Locate the cell with the specified text and output its [X, Y] center coordinate. 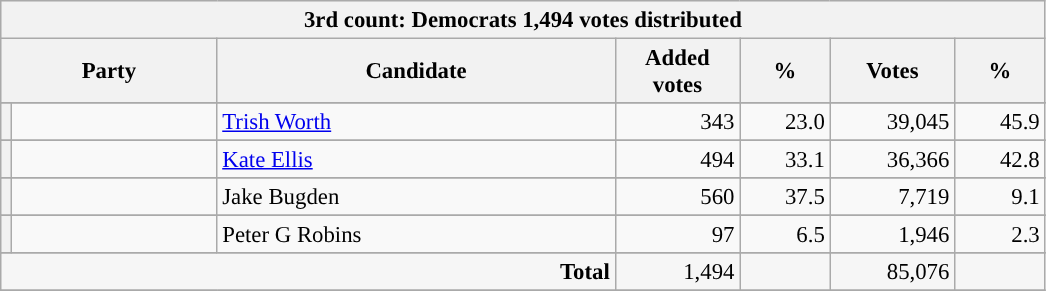
Kate Ellis [416, 160]
Peter G Robins [416, 235]
Trish Worth [416, 122]
1,946 [892, 235]
Jake Bugden [416, 197]
42.8 [1000, 160]
343 [678, 122]
2.3 [1000, 235]
9.1 [1000, 197]
33.1 [785, 160]
6.5 [785, 235]
97 [678, 235]
Votes [892, 72]
39,045 [892, 122]
7,719 [892, 197]
Added votes [678, 72]
37.5 [785, 197]
Candidate [416, 72]
494 [678, 160]
36,366 [892, 160]
45.9 [1000, 122]
23.0 [785, 122]
3rd count: Democrats 1,494 votes distributed [523, 20]
Party [109, 72]
560 [678, 197]
